Detect which cell encompasses the target text, then output its (X, Y) center coordinate. 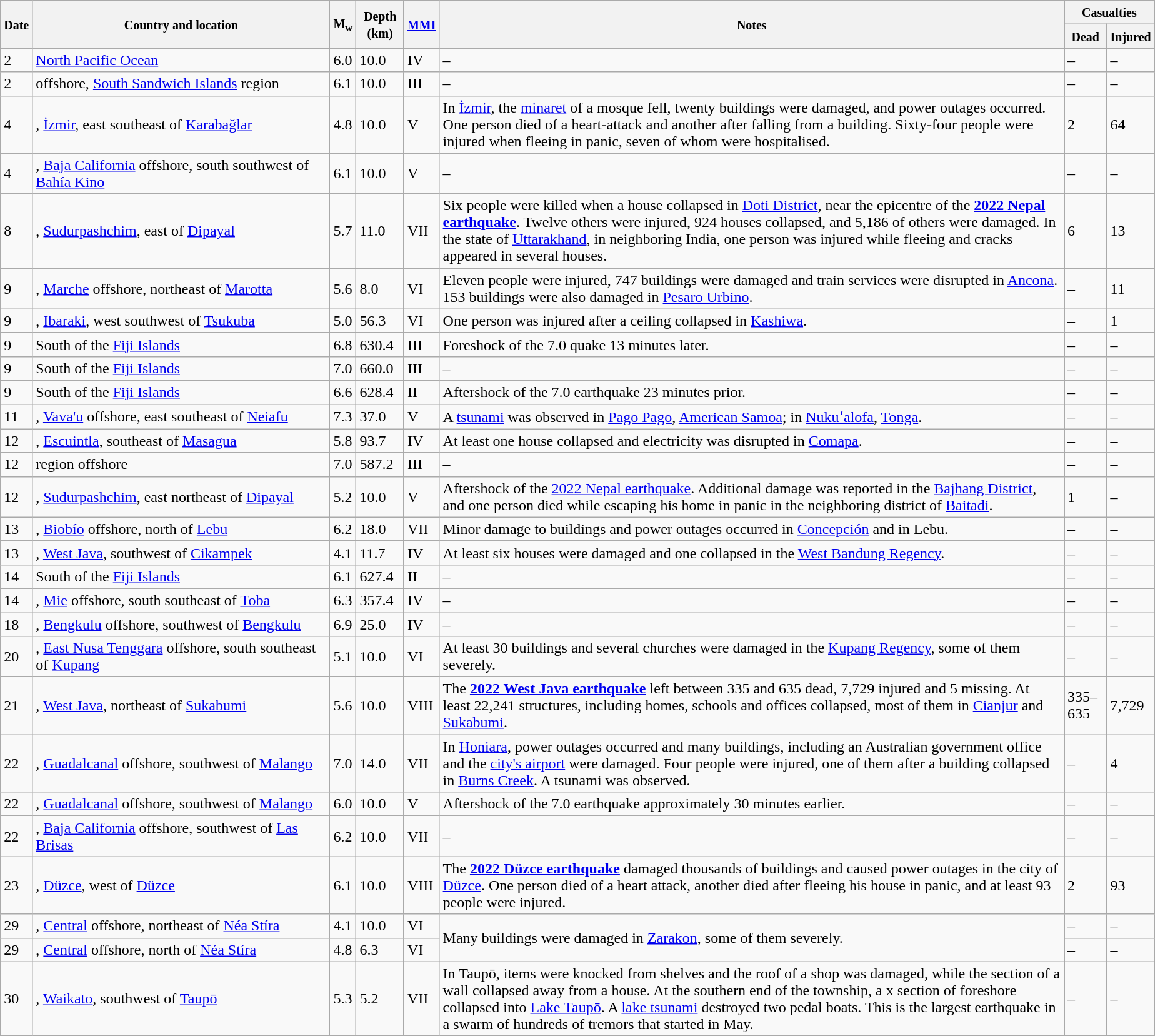
, West Java, northeast of Sukabumi (181, 706)
, Escuintla, southeast of Masagua (181, 441)
5.1 (343, 656)
6.9 (343, 625)
6.6 (343, 392)
627.4 (380, 576)
Mw (343, 24)
, Waikato, southwest of Taupō (181, 999)
, Biobío offshore, north of Lebu (181, 529)
8 (16, 231)
, Sudurpashchim, east of Dipayal (181, 231)
MMI (421, 24)
6 (1086, 231)
335–635 (1086, 706)
11.0 (380, 231)
, Central offshore, northeast of Néa Stíra (181, 926)
18 (16, 625)
7.3 (343, 416)
Depth (km) (380, 24)
, Bengkulu offshore, southwest of Bengkulu (181, 625)
5.3 (343, 999)
, Marche offshore, northeast of Marotta (181, 289)
20 (16, 656)
Many buildings were damaged in Zarakon, some of them severely. (751, 938)
At least one house collapsed and electricity was disrupted in Comapa. (751, 441)
, Baja California offshore, south southwest of Bahía Kino (181, 174)
North Pacific Ocean (181, 60)
Casualties (1110, 13)
8.0 (380, 289)
offshore, South Sandwich Islands region (181, 84)
93.7 (380, 441)
, West Java, southwest of Cikampek (181, 553)
Aftershock of the 7.0 earthquake 23 minutes prior. (751, 392)
, Ibaraki, west southwest of Tsukuba (181, 321)
660.0 (380, 368)
A tsunami was observed in Pago Pago, American Samoa; in Nukuʻalofa, Tonga. (751, 416)
21 (16, 706)
At least 30 buildings and several churches were damaged in the Kupang Regency, some of them severely. (751, 656)
Notes (751, 24)
18.0 (380, 529)
5.7 (343, 231)
Country and location (181, 24)
7,729 (1131, 706)
Date (16, 24)
At least six houses were damaged and one collapsed in the West Bandung Regency. (751, 553)
357.4 (380, 600)
14.0 (380, 763)
23 (16, 885)
5.8 (343, 441)
6.8 (343, 344)
Injured (1131, 36)
, Baja California offshore, southwest of Las Brisas (181, 837)
Aftershock of the 7.0 earthquake approximately 30 minutes earlier. (751, 804)
Minor damage to buildings and power outages occurred in Concepción and in Lebu. (751, 529)
11.7 (380, 553)
37.0 (380, 416)
93 (1131, 885)
, Sudurpashchim, east northeast of Dipayal (181, 496)
25.0 (380, 625)
56.3 (380, 321)
Foreshock of the 7.0 quake 13 minutes later. (751, 344)
, East Nusa Tenggara offshore, south southeast of Kupang (181, 656)
, İzmir, east southeast of Karabağlar (181, 124)
, Vava'u offshore, east southeast of Neiafu (181, 416)
, Düzce, west of Düzce (181, 885)
5.0 (343, 321)
, Central offshore, north of Néa Stíra (181, 950)
Eleven people were injured, 747 buildings were damaged and train services were disrupted in Ancona. 153 buildings were also damaged in Pesaro Urbino. (751, 289)
30 (16, 999)
Dead (1086, 36)
628.4 (380, 392)
One person was injured after a ceiling collapsed in Kashiwa. (751, 321)
64 (1131, 124)
region offshore (181, 465)
, Mie offshore, south southeast of Toba (181, 600)
587.2 (380, 465)
630.4 (380, 344)
